Return [X, Y] of the center of cell containing provided text 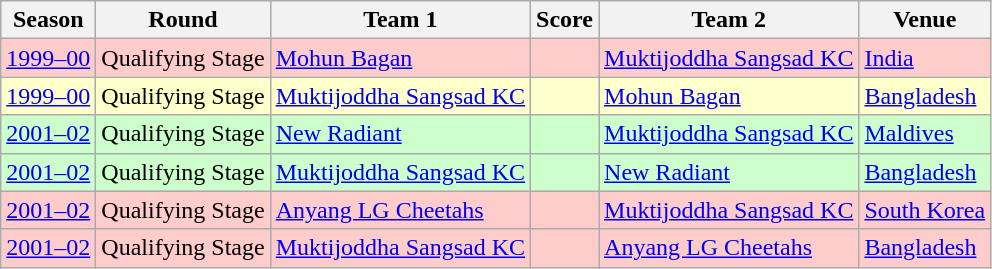
Venue [925, 20]
Team 1 [400, 20]
Round [183, 20]
Score [565, 20]
Season [48, 20]
India [925, 58]
South Korea [925, 210]
Team 2 [729, 20]
Maldives [925, 134]
